Find where the given text appears and provide that cell's center as (X, Y) coordinate. 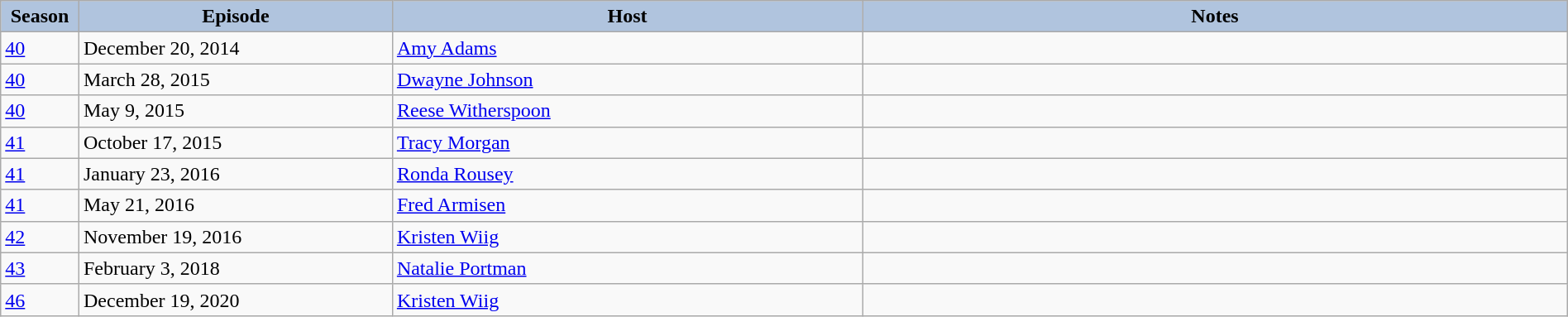
Ronda Rousey (627, 174)
Tracy Morgan (627, 142)
Reese Witherspoon (627, 111)
Host (627, 17)
March 28, 2015 (235, 79)
November 19, 2016 (235, 237)
Episode (235, 17)
October 17, 2015 (235, 142)
Notes (1216, 17)
Fred Armisen (627, 205)
46 (40, 300)
Season (40, 17)
May 21, 2016 (235, 205)
Dwayne Johnson (627, 79)
January 23, 2016 (235, 174)
February 3, 2018 (235, 268)
43 (40, 268)
December 19, 2020 (235, 300)
Natalie Portman (627, 268)
42 (40, 237)
May 9, 2015 (235, 111)
Amy Adams (627, 48)
December 20, 2014 (235, 48)
